Locate the cell with the specified text and output its [x, y] center coordinate. 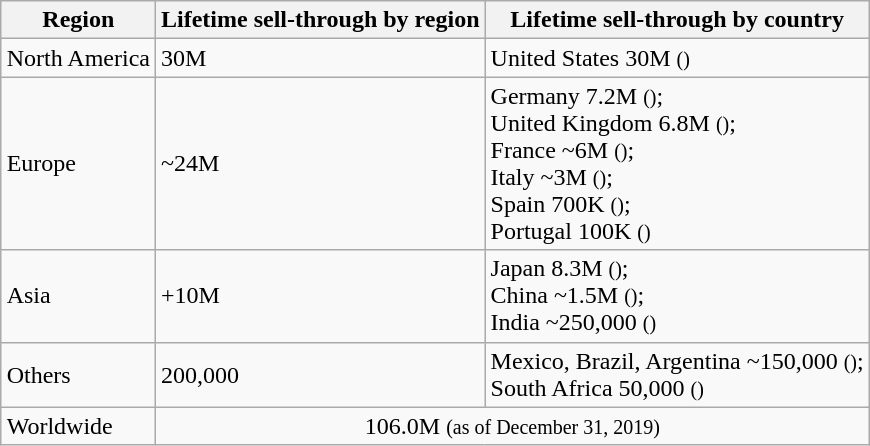
Japan 8.3M (); China ~1.5M (); India ~250,000 () [677, 296]
~24M [321, 164]
106.0M (as of December 31, 2019) [513, 426]
Lifetime sell-through by country [677, 20]
200,000 [321, 374]
United States 30M () [677, 58]
30M [321, 58]
Germany 7.2M (); United Kingdom 6.8M (); France ~6M (); Italy ~3M (); Spain 700K (); Portugal 100K () [677, 164]
+10M [321, 296]
North America [78, 58]
Mexico, Brazil, Argentina ~150,000 (); South Africa 50,000 () [677, 374]
Others [78, 374]
Lifetime sell-through by region [321, 20]
Worldwide [78, 426]
Region [78, 20]
Asia [78, 296]
Europe [78, 164]
